Determine the (X, Y) coordinate at the center of the cell enclosing the given text.  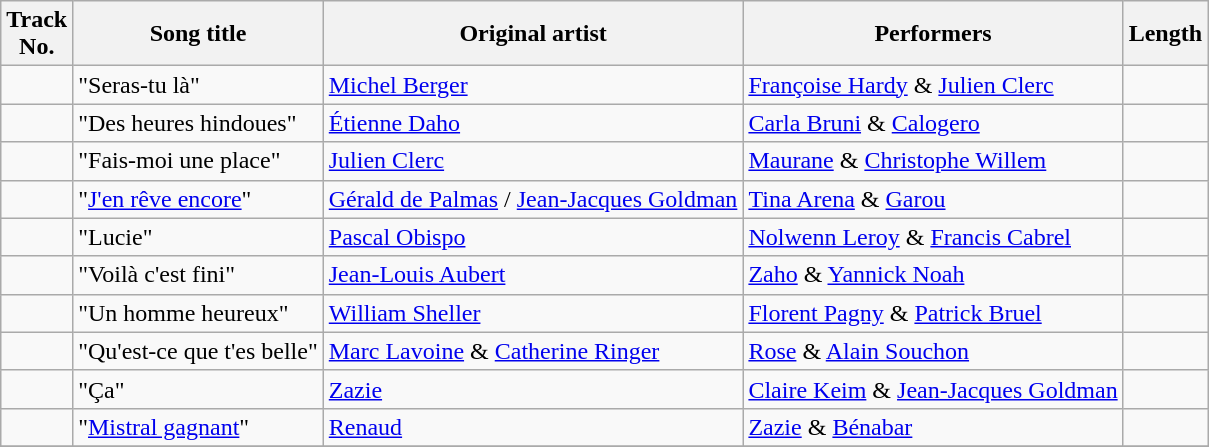
"Voilà c'est fini" (198, 275)
Renaud (533, 427)
"Mistral gagnant" (198, 427)
Track No. (37, 34)
Étienne Daho (533, 123)
Song title (198, 34)
Tina Arena & Garou (933, 199)
Gérald de Palmas / Jean-Jacques Goldman (533, 199)
Florent Pagny & Patrick Bruel (933, 313)
"Lucie" (198, 237)
William Sheller (533, 313)
Maurane & Christophe Willem (933, 161)
Zazie & Bénabar (933, 427)
Zaho & Yannick Noah (933, 275)
Pascal Obispo (533, 237)
Length (1165, 34)
Claire Keim & Jean-Jacques Goldman (933, 389)
Performers (933, 34)
"J'en rêve encore" (198, 199)
Rose & Alain Souchon (933, 351)
Françoise Hardy & Julien Clerc (933, 85)
"Qu'est-ce que t'es belle" (198, 351)
"Des heures hindoues" (198, 123)
Michel Berger (533, 85)
"Fais-moi une place" (198, 161)
"Seras-tu là" (198, 85)
Jean-Louis Aubert (533, 275)
"Ça" (198, 389)
Julien Clerc (533, 161)
Carla Bruni & Calogero (933, 123)
Nolwenn Leroy & Francis Cabrel (933, 237)
"Un homme heureux" (198, 313)
Marc Lavoine & Catherine Ringer (533, 351)
Zazie (533, 389)
Original artist (533, 34)
